Pinpoint the cell where the given text exists, returning its (X, Y) midpoint coordinate. 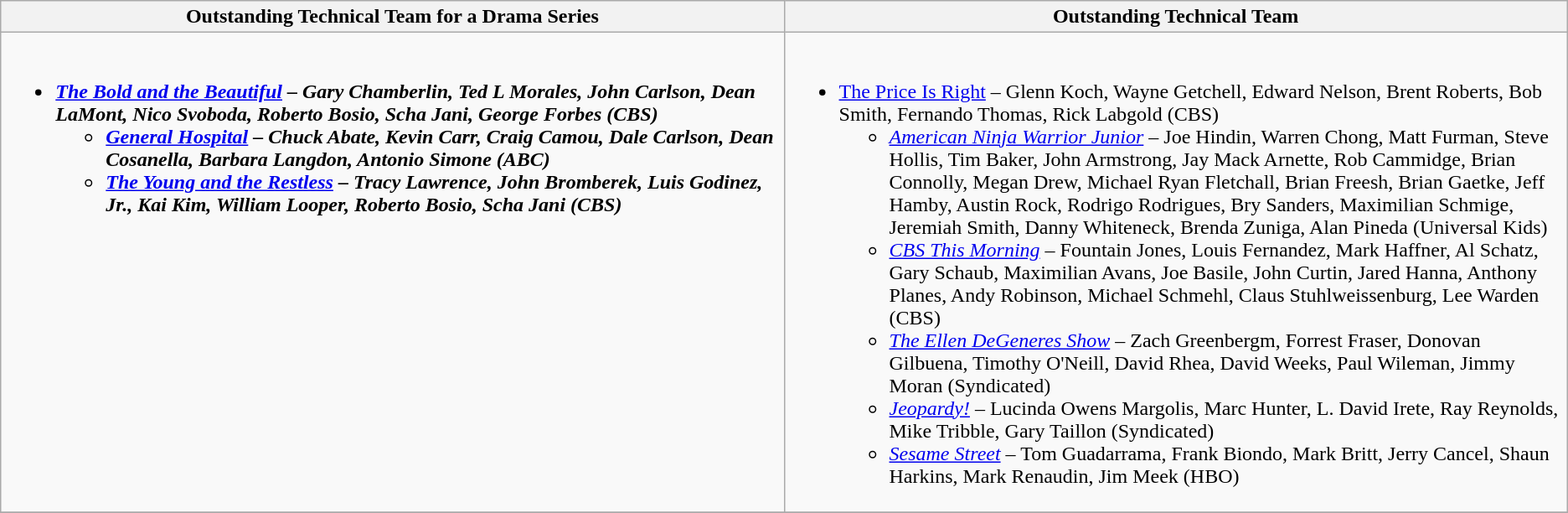
Outstanding Technical Team for a Drama Series (392, 17)
Outstanding Technical Team (1176, 17)
